For the text-containing cell, return its midpoint in [X, Y] coordinate format. 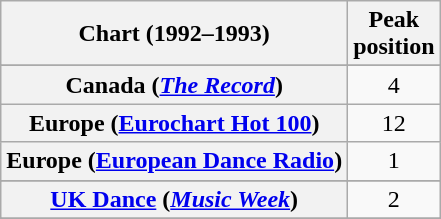
Europe (European Dance Radio) [174, 161]
12 [394, 123]
2 [394, 199]
Peakposition [394, 34]
4 [394, 85]
Chart (1992–1993) [174, 34]
Europe (Eurochart Hot 100) [174, 123]
1 [394, 161]
Canada (The Record) [174, 85]
UK Dance (Music Week) [174, 199]
